Return (x, y) of the center of cell containing provided text 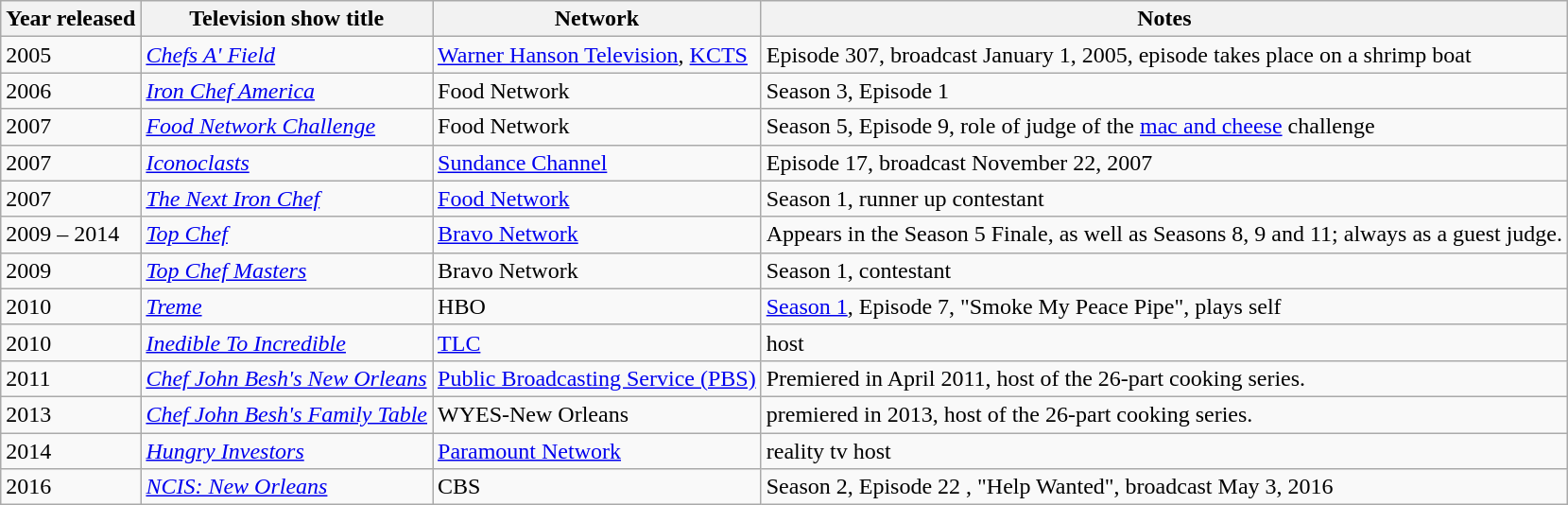
Year released (71, 19)
Iconoclasts (287, 163)
Network (597, 19)
2006 (71, 91)
TLC (597, 342)
Chef John Besh's New Orleans (287, 378)
Sundance Channel (597, 163)
Paramount Network (597, 451)
Episode 17, broadcast November 22, 2007 (1164, 163)
Appears in the Season 5 Finale, as well as Seasons 8, 9 and 11; always as a guest judge. (1164, 235)
Premiered in April 2011, host of the 26-part cooking series. (1164, 378)
CBS (597, 487)
Food Network Challenge (287, 127)
WYES-New Orleans (597, 414)
Season 1, runner up contestant (1164, 199)
HBO (597, 306)
2011 (71, 378)
2009 (71, 270)
Season 1, contestant (1164, 270)
2013 (71, 414)
Television show title (287, 19)
Season 5, Episode 9, role of judge of the mac and cheese challenge (1164, 127)
Season 2, Episode 22 , "Help Wanted", broadcast May 3, 2016 (1164, 487)
Warner Hanson Television, KCTS (597, 55)
Chef John Besh's Family Table (287, 414)
Top Chef (287, 235)
Season 3, Episode 1 (1164, 91)
NCIS: New Orleans (287, 487)
Inedible To Incredible (287, 342)
Top Chef Masters (287, 270)
2016 (71, 487)
Notes (1164, 19)
2009 – 2014 (71, 235)
premiered in 2013, host of the 26-part cooking series. (1164, 414)
2005 (71, 55)
Treme (287, 306)
Episode 307, broadcast January 1, 2005, episode takes place on a shrimp boat (1164, 55)
The Next Iron Chef (287, 199)
Season 1, Episode 7, "Smoke My Peace Pipe", plays self (1164, 306)
Hungry Investors (287, 451)
2014 (71, 451)
host (1164, 342)
Iron Chef America (287, 91)
Chefs A' Field (287, 55)
Public Broadcasting Service (PBS) (597, 378)
reality tv host (1164, 451)
